Provide the [X, Y] coordinate of the cell's center where the given text is located.  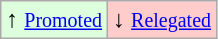
↑ Promoted [54, 20]
↓ Relegated [162, 20]
